Pinpoint the cell where the given text exists, returning its (x, y) midpoint coordinate. 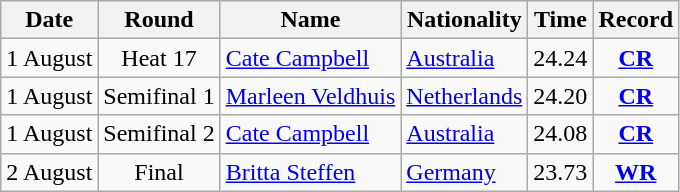
Germany (464, 172)
Semifinal 2 (159, 134)
24.24 (560, 58)
Heat 17 (159, 58)
Netherlands (464, 96)
Time (560, 20)
Final (159, 172)
Round (159, 20)
Semifinal 1 (159, 96)
24.08 (560, 134)
2 August (50, 172)
Record (636, 20)
Marleen Veldhuis (310, 96)
Britta Steffen (310, 172)
Nationality (464, 20)
WR (636, 172)
Name (310, 20)
24.20 (560, 96)
23.73 (560, 172)
Date (50, 20)
